From the cell containing the given text, extract its center point as (x, y) coordinate. 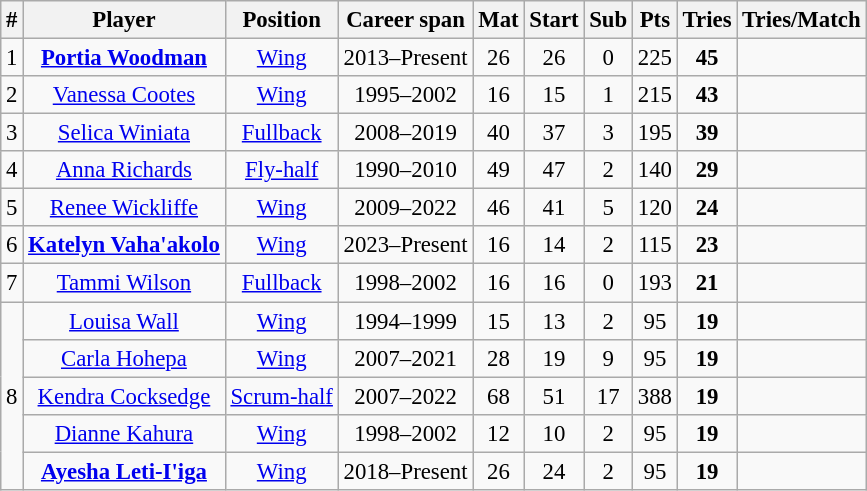
Portia Woodman (124, 58)
1995–2002 (406, 95)
68 (498, 396)
43 (707, 95)
23 (707, 245)
Position (282, 20)
47 (554, 170)
14 (554, 245)
Renee Wickliffe (124, 208)
Kendra Cocksedge (124, 396)
388 (656, 396)
195 (656, 133)
2007–2021 (406, 358)
28 (498, 358)
Tammi Wilson (124, 283)
Fly-half (282, 170)
Scrum-half (282, 396)
225 (656, 58)
1990–2010 (406, 170)
37 (554, 133)
Start (554, 20)
Ayesha Leti-I'iga (124, 471)
10 (554, 433)
Carla Hohepa (124, 358)
2007–2022 (406, 396)
2013–Present (406, 58)
Tries/Match (802, 20)
193 (656, 283)
2023–Present (406, 245)
Career span (406, 20)
4 (12, 170)
Tries (707, 20)
Katelyn Vaha'akolo (124, 245)
29 (707, 170)
Anna Richards (124, 170)
21 (707, 283)
12 (498, 433)
9 (608, 358)
2009–2022 (406, 208)
2008–2019 (406, 133)
215 (656, 95)
Sub (608, 20)
# (12, 20)
7 (12, 283)
Pts (656, 20)
Mat (498, 20)
Selica Winiata (124, 133)
40 (498, 133)
1994–1999 (406, 321)
Vanessa Cootes (124, 95)
46 (498, 208)
140 (656, 170)
2018–Present (406, 471)
17 (608, 396)
8 (12, 396)
Player (124, 20)
6 (12, 245)
13 (554, 321)
51 (554, 396)
Louisa Wall (124, 321)
115 (656, 245)
45 (707, 58)
Dianne Kahura (124, 433)
49 (498, 170)
120 (656, 208)
39 (707, 133)
41 (554, 208)
